Return the [x, y] coordinate for the center point of the cell that contains the specified text.  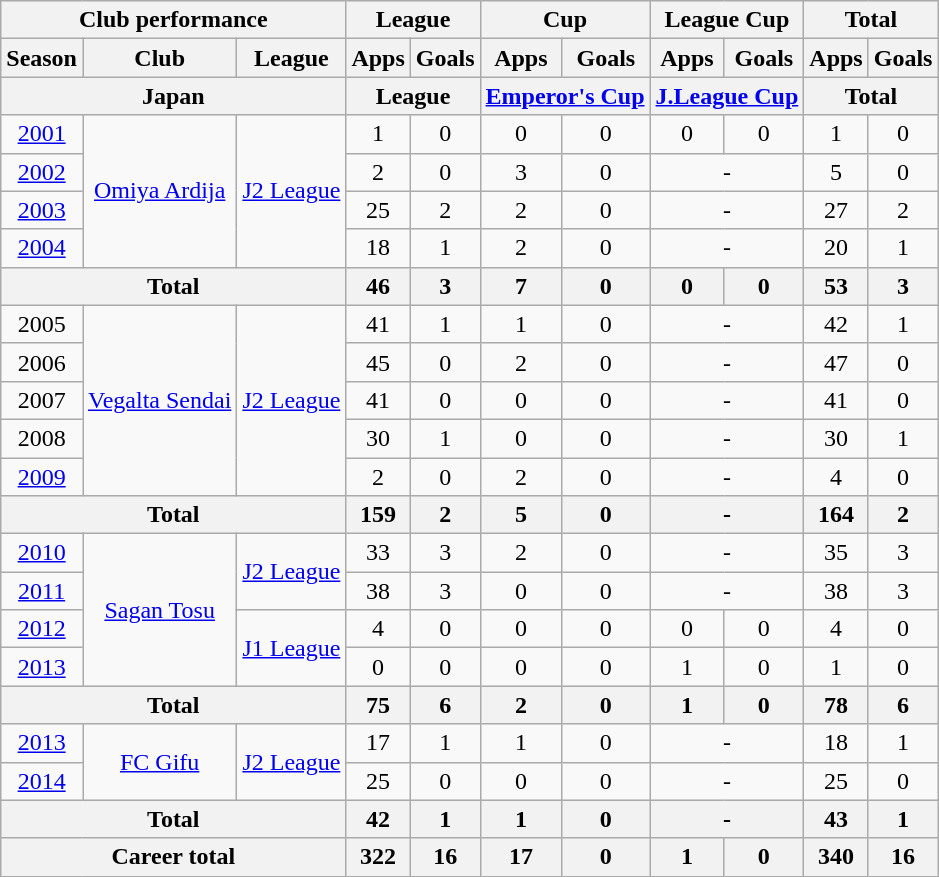
2006 [42, 362]
Omiya Ardija [159, 191]
2004 [42, 248]
Sagan Tosu [159, 610]
FC Gifu [159, 762]
35 [836, 553]
Season [42, 58]
Club [159, 58]
322 [378, 857]
J.League Cup [727, 96]
20 [836, 248]
2007 [42, 400]
Emperor's Cup [565, 96]
46 [378, 286]
Cup [565, 20]
75 [378, 705]
2005 [42, 324]
78 [836, 705]
2002 [42, 172]
47 [836, 362]
J1 League [292, 648]
27 [836, 210]
League Cup [727, 20]
Club performance [174, 20]
7 [521, 286]
45 [378, 362]
33 [378, 553]
2014 [42, 781]
2009 [42, 477]
2010 [42, 553]
164 [836, 515]
43 [836, 819]
340 [836, 857]
159 [378, 515]
2001 [42, 134]
Vegalta Sendai [159, 400]
2003 [42, 210]
2012 [42, 629]
2008 [42, 438]
Japan [174, 96]
Career total [174, 857]
53 [836, 286]
2011 [42, 591]
